Capture the cell that displays the provided text and extract its (X, Y) central coordinate. 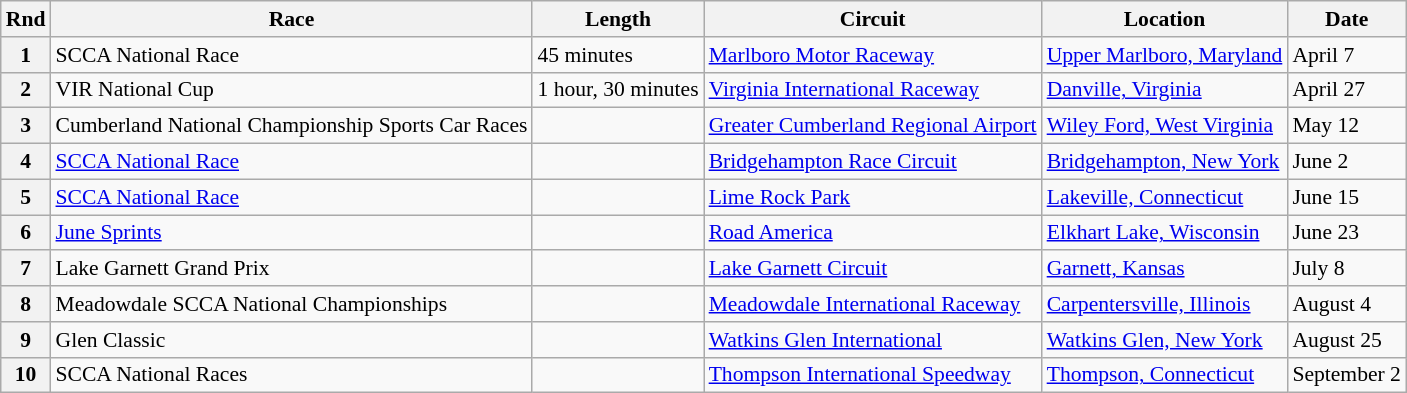
8 (26, 304)
Garnett, Kansas (1165, 269)
August 25 (1346, 340)
1 (26, 55)
1 hour, 30 minutes (618, 90)
Race (291, 19)
4 (26, 162)
Length (618, 19)
6 (26, 233)
September 2 (1346, 375)
Lake Garnett Grand Prix (291, 269)
Lakeville, Connecticut (1165, 197)
Watkins Glen International (873, 340)
April 27 (1346, 90)
Carpentersville, Illinois (1165, 304)
Virginia International Raceway (873, 90)
Marlboro Motor Raceway (873, 55)
10 (26, 375)
Lime Rock Park (873, 197)
May 12 (1346, 126)
July 8 (1346, 269)
3 (26, 126)
Upper Marlboro, Maryland (1165, 55)
Elkhart Lake, Wisconsin (1165, 233)
Glen Classic (291, 340)
June 23 (1346, 233)
April 7 (1346, 55)
9 (26, 340)
Meadowdale SCCA National Championships (291, 304)
Bridgehampton, New York (1165, 162)
VIR National Cup (291, 90)
Meadowdale International Raceway (873, 304)
2 (26, 90)
Wiley Ford, West Virginia (1165, 126)
June 2 (1346, 162)
Rnd (26, 19)
5 (26, 197)
Bridgehampton Race Circuit (873, 162)
Cumberland National Championship Sports Car Races (291, 126)
Date (1346, 19)
7 (26, 269)
Danville, Virginia (1165, 90)
August 4 (1346, 304)
Greater Cumberland Regional Airport (873, 126)
Lake Garnett Circuit (873, 269)
Thompson International Speedway (873, 375)
Watkins Glen, New York (1165, 340)
June 15 (1346, 197)
SCCA National Races (291, 375)
June Sprints (291, 233)
Location (1165, 19)
Road America (873, 233)
Thompson, Connecticut (1165, 375)
45 minutes (618, 55)
Circuit (873, 19)
